Locate the cell with the specified text and output its [x, y] center coordinate. 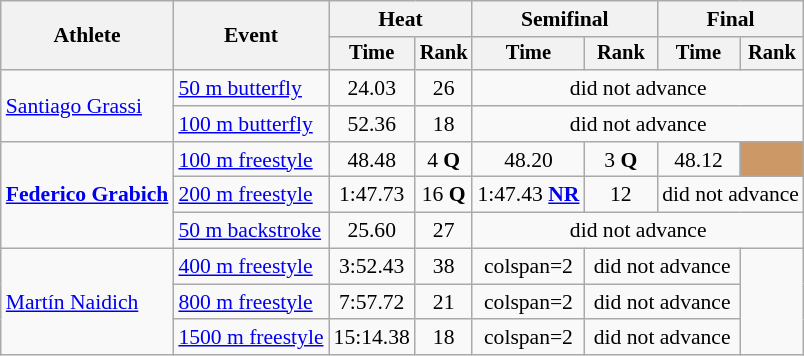
27 [444, 231]
21 [444, 302]
4 Q [444, 160]
48.20 [528, 160]
50 m backstroke [250, 231]
1500 m freestyle [250, 338]
25.60 [372, 231]
50 m butterfly [250, 88]
1:47.73 [372, 195]
Federico Grabich [88, 196]
26 [444, 88]
Martín Naidich [88, 302]
52.36 [372, 124]
Santiago Grassi [88, 106]
Athlete [88, 36]
24.03 [372, 88]
1:47.43 NR [528, 195]
100 m freestyle [250, 160]
48.12 [698, 160]
7:57.72 [372, 302]
200 m freestyle [250, 195]
48.48 [372, 160]
Heat [401, 19]
Event [250, 36]
3 Q [622, 160]
12 [622, 195]
Semifinal [564, 19]
3:52.43 [372, 267]
Final [730, 19]
38 [444, 267]
15:14.38 [372, 338]
100 m butterfly [250, 124]
800 m freestyle [250, 302]
400 m freestyle [250, 267]
16 Q [444, 195]
